Output the [x, y] coordinate of the center of the cell containing the given text.  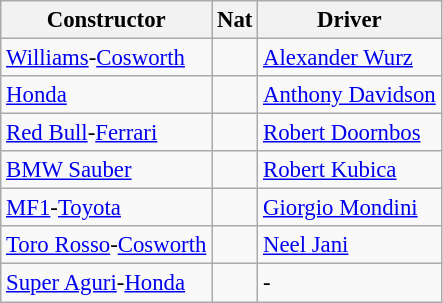
Anthony Davidson [350, 95]
Constructor [106, 20]
Honda [106, 95]
Super Aguri-Honda [106, 283]
Neel Jani [350, 245]
Robert Kubica [350, 170]
BMW Sauber [106, 170]
- [350, 283]
Robert Doornbos [350, 133]
Alexander Wurz [350, 58]
Red Bull-Ferrari [106, 133]
Driver [350, 20]
Giorgio Mondini [350, 208]
Nat [235, 20]
Toro Rosso-Cosworth [106, 245]
MF1-Toyota [106, 208]
Williams-Cosworth [106, 58]
